Output the (x, y) coordinate of the center of the cell containing the given text.  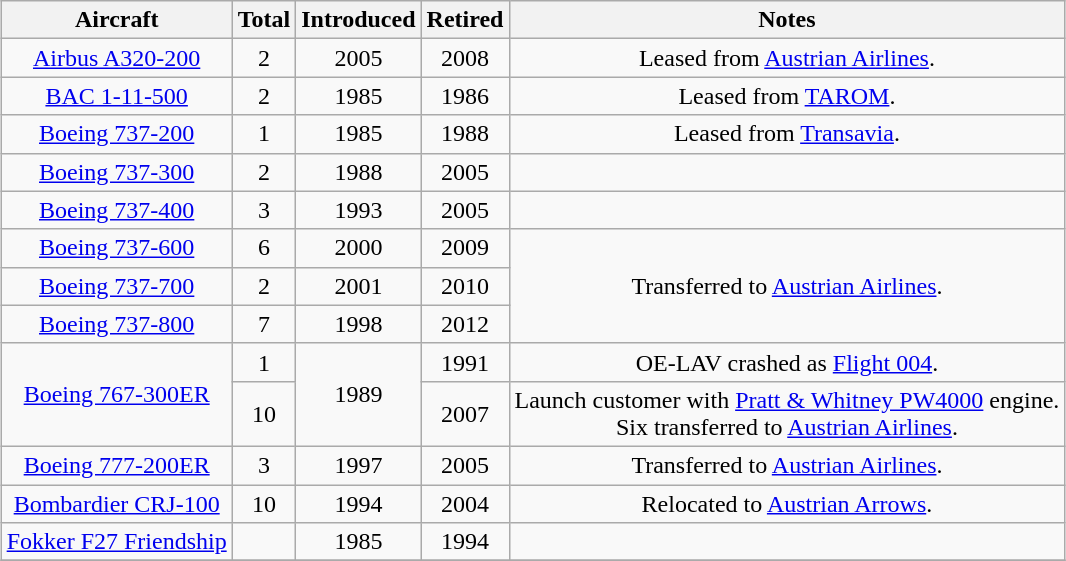
6 (264, 248)
2001 (358, 286)
Leased from TAROM. (787, 96)
2008 (465, 58)
Aircraft (116, 20)
2009 (465, 248)
Boeing 767-300ER (116, 394)
Introduced (358, 20)
Retired (465, 20)
Boeing 737-800 (116, 324)
2004 (465, 503)
Boeing 737-400 (116, 210)
Fokker F27 Friendship (116, 542)
Boeing 737-200 (116, 134)
7 (264, 324)
Total (264, 20)
Relocated to Austrian Arrows. (787, 503)
Leased from Transavia. (787, 134)
Boeing 777-200ER (116, 465)
2007 (465, 414)
Launch customer with Pratt & Whitney PW4000 engine.Six transferred to Austrian Airlines. (787, 414)
Bombardier CRJ-100 (116, 503)
Notes (787, 20)
Airbus A320-200 (116, 58)
Boeing 737-600 (116, 248)
2010 (465, 286)
1986 (465, 96)
Boeing 737-700 (116, 286)
2000 (358, 248)
1991 (465, 362)
OE-LAV crashed as Flight 004. (787, 362)
1997 (358, 465)
1989 (358, 394)
1993 (358, 210)
Boeing 737-300 (116, 172)
1998 (358, 324)
2012 (465, 324)
BAC 1-11-500 (116, 96)
Leased from Austrian Airlines. (787, 58)
